Identify which cell holds the provided text, then report its [x, y] central coordinate. 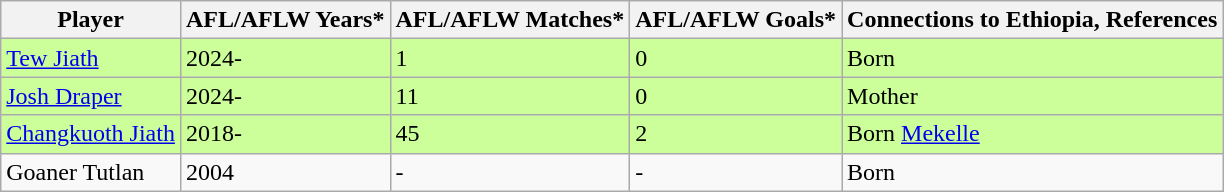
AFL/AFLW Matches* [510, 20]
Goaner Tutlan [91, 172]
1 [510, 58]
11 [510, 96]
2018- [285, 134]
Josh Draper [91, 96]
Tew Jiath [91, 58]
Connections to Ethiopia, References [1032, 20]
2004 [285, 172]
Player [91, 20]
AFL/AFLW Goals* [736, 20]
Mother [1032, 96]
45 [510, 134]
Born Mekelle [1032, 134]
Changkuoth Jiath [91, 134]
AFL/AFLW Years* [285, 20]
2 [736, 134]
